Locate the cell with the specified text and output its [X, Y] center coordinate. 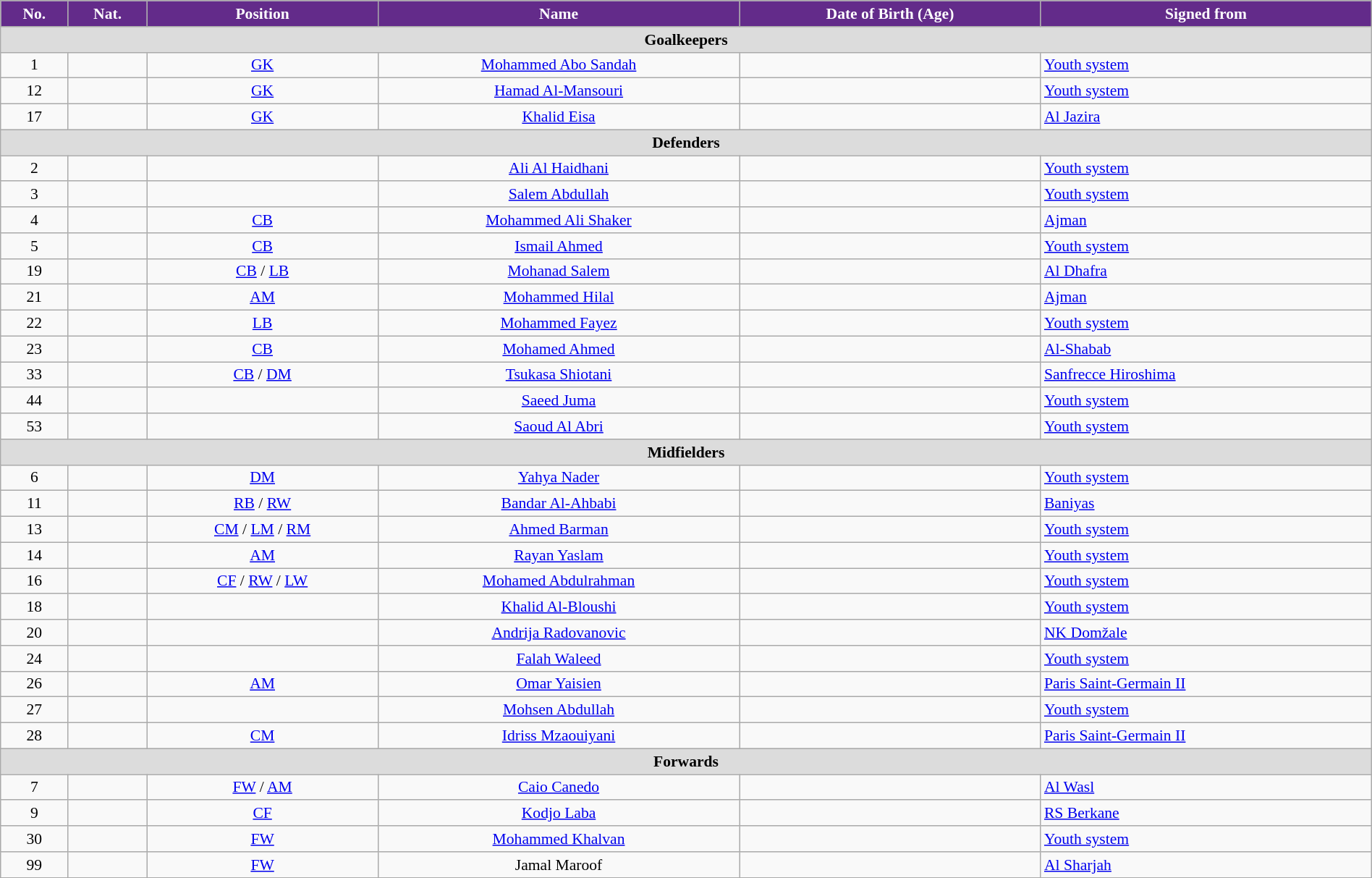
RB / RW [262, 504]
Mohammed Hilal [559, 297]
Rayan Yaslam [559, 555]
19 [35, 271]
DM [262, 478]
Al-Shabab [1206, 349]
24 [35, 659]
Signed from [1206, 14]
Mohanad Salem [559, 271]
11 [35, 504]
4 [35, 220]
21 [35, 297]
6 [35, 478]
Khalid Al-Bloushi [559, 607]
Ismail Ahmed [559, 246]
18 [35, 607]
53 [35, 426]
Al Wasl [1206, 788]
Midfielders [686, 452]
Defenders [686, 143]
CB / DM [262, 375]
3 [35, 195]
Name [559, 14]
Jamal Maroof [559, 865]
Mohammed Khalvan [559, 839]
7 [35, 788]
30 [35, 839]
9 [35, 814]
Tsukasa Shiotani [559, 375]
Date of Birth (Age) [890, 14]
Nat. [107, 14]
Goalkeepers [686, 40]
13 [35, 530]
Baniyas [1206, 504]
Mohammed Fayez [559, 324]
Mohamed Abdulrahman [559, 581]
2 [35, 169]
Salem Abdullah [559, 195]
Mohammed Ali Shaker [559, 220]
Yahya Nader [559, 478]
Kodjo Laba [559, 814]
17 [35, 117]
44 [35, 401]
Khalid Eisa [559, 117]
CM [262, 736]
26 [35, 684]
23 [35, 349]
CB / LB [262, 271]
Hamad Al-Mansouri [559, 91]
Al Dhafra [1206, 271]
20 [35, 633]
12 [35, 91]
No. [35, 14]
14 [35, 555]
22 [35, 324]
Bandar Al-Ahbabi [559, 504]
CF / RW / LW [262, 581]
33 [35, 375]
LB [262, 324]
Position [262, 14]
RS Berkane [1206, 814]
27 [35, 710]
5 [35, 246]
Mohammed Abo Sandah [559, 65]
Andrija Radovanovic [559, 633]
28 [35, 736]
Omar Yaisien [559, 684]
Falah Waleed [559, 659]
Saoud Al Abri [559, 426]
CM / LM / RM [262, 530]
1 [35, 65]
Al Jazira [1206, 117]
Mohamed Ahmed [559, 349]
Saeed Juma [559, 401]
Mohsen Abdullah [559, 710]
NK Domžale [1206, 633]
FW / AM [262, 788]
Caio Canedo [559, 788]
Al Sharjah [1206, 865]
16 [35, 581]
Forwards [686, 761]
Idriss Mzaouiyani [559, 736]
Ali Al Haidhani [559, 169]
99 [35, 865]
Ahmed Barman [559, 530]
Sanfrecce Hiroshima [1206, 375]
CF [262, 814]
